Scan for the cell matching the given text and deliver its [X, Y] coordinate at center. 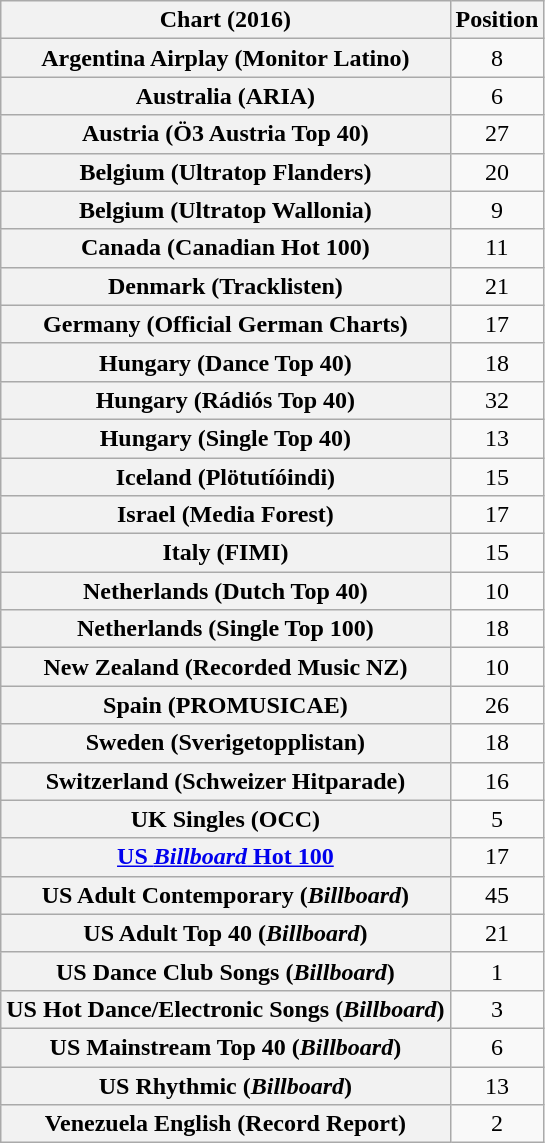
27 [497, 134]
5 [497, 819]
US Mainstream Top 40 (Billboard) [226, 1047]
US Adult Contemporary (Billboard) [226, 895]
Netherlands (Dutch Top 40) [226, 591]
Israel (Media Forest) [226, 515]
8 [497, 58]
Austria (Ö3 Austria Top 40) [226, 134]
Hungary (Dance Top 40) [226, 362]
Australia (ARIA) [226, 96]
New Zealand (Recorded Music NZ) [226, 667]
1 [497, 971]
US Adult Top 40 (Billboard) [226, 933]
Sweden (Sverigetopplistan) [226, 743]
11 [497, 248]
US Billboard Hot 100 [226, 857]
Canada (Canadian Hot 100) [226, 248]
26 [497, 705]
32 [497, 400]
Denmark (Tracklisten) [226, 286]
16 [497, 781]
Belgium (Ultratop Wallonia) [226, 210]
Argentina Airplay (Monitor Latino) [226, 58]
Venezuela English (Record Report) [226, 1124]
UK Singles (OCC) [226, 819]
Netherlands (Single Top 100) [226, 629]
Germany (Official German Charts) [226, 324]
2 [497, 1124]
3 [497, 1009]
Spain (PROMUSICAE) [226, 705]
Hungary (Rádiós Top 40) [226, 400]
45 [497, 895]
Italy (FIMI) [226, 553]
Position [497, 20]
Chart (2016) [226, 20]
Iceland (Plötutíóindi) [226, 477]
Hungary (Single Top 40) [226, 438]
20 [497, 172]
US Dance Club Songs (Billboard) [226, 971]
US Rhythmic (Billboard) [226, 1085]
US Hot Dance/Electronic Songs (Billboard) [226, 1009]
Belgium (Ultratop Flanders) [226, 172]
Switzerland (Schweizer Hitparade) [226, 781]
9 [497, 210]
